Output the (x, y) coordinate of the center of the cell containing the given text.  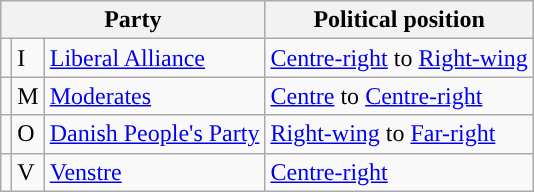
Venstre (154, 172)
Moderates (154, 96)
O (28, 134)
I (28, 58)
Centre to Centre-right (399, 96)
Political position (399, 20)
Right-wing to Far-right (399, 134)
Centre-right (399, 172)
Centre-right to Right-wing (399, 58)
V (28, 172)
Liberal Alliance (154, 58)
M (28, 96)
Danish People's Party (154, 134)
Party (133, 20)
